Locate the cell with the specified text and output its (X, Y) center coordinate. 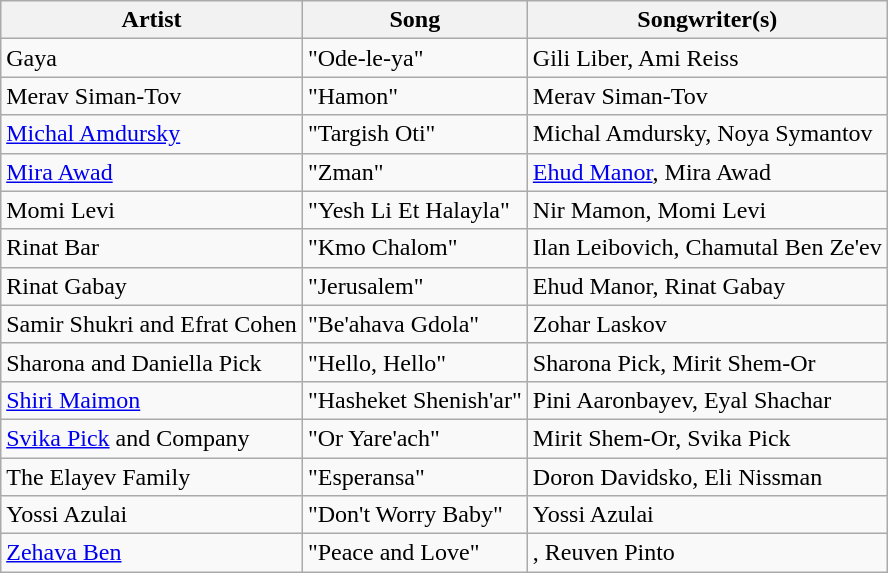
Rinat Bar (152, 248)
Mirit Shem-Or, Svika Pick (707, 438)
"Or Yare'ach" (414, 438)
"Hasheket Shenish'ar" (414, 400)
Gili Liber, Ami Reiss (707, 58)
"Peace and Love" (414, 553)
"Kmo Chalom" (414, 248)
Ehud Manor, Rinat Gabay (707, 286)
"Ode-le-ya" (414, 58)
The Elayev Family (152, 477)
Rinat Gabay (152, 286)
"Be'ahava Gdola" (414, 324)
Shiri Maimon (152, 400)
Gaya (152, 58)
Artist (152, 20)
Mira Awad (152, 172)
Michal Amdursky, Noya Symantov (707, 134)
Michal Amdursky (152, 134)
"Jerusalem" (414, 286)
"Zman" (414, 172)
Samir Shukri and Efrat Cohen (152, 324)
Zohar Laskov (707, 324)
Songwriter(s) (707, 20)
Doron Davidsko, Eli Nissman (707, 477)
Ehud Manor, Mira Awad (707, 172)
Nir Mamon, Momi Levi (707, 210)
Pini Aaronbayev, Eyal Shachar (707, 400)
"Don't Worry Baby" (414, 515)
"Esperansa" (414, 477)
Ilan Leibovich, Chamutal Ben Ze'ev (707, 248)
"Targish Oti" (414, 134)
Sharona and Daniella Pick (152, 362)
Momi Levi (152, 210)
Svika Pick and Company (152, 438)
"Hello, Hello" (414, 362)
Zehava Ben (152, 553)
, Reuven Pinto (707, 553)
Sharona Pick, Mirit Shem-Or (707, 362)
Song (414, 20)
"Hamon" (414, 96)
"Yesh Li Et Halayla" (414, 210)
